Detect which cell encompasses the target text, then output its [X, Y] center coordinate. 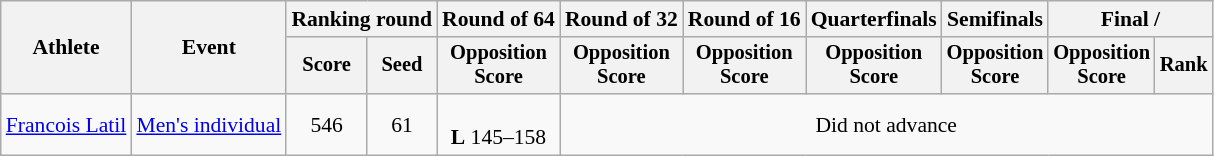
L 145–158 [498, 124]
Semifinals [996, 19]
Seed [402, 66]
546 [326, 124]
Rank [1184, 66]
Ranking round [362, 19]
Quarterfinals [874, 19]
61 [402, 124]
Final / [1130, 19]
Did not advance [886, 124]
Score [326, 66]
Men's individual [208, 124]
Athlete [66, 48]
Round of 16 [744, 19]
Round of 64 [498, 19]
Francois Latil [66, 124]
Round of 32 [622, 19]
Event [208, 48]
